Provide the (X, Y) coordinate of the cell's center where the given text is located.  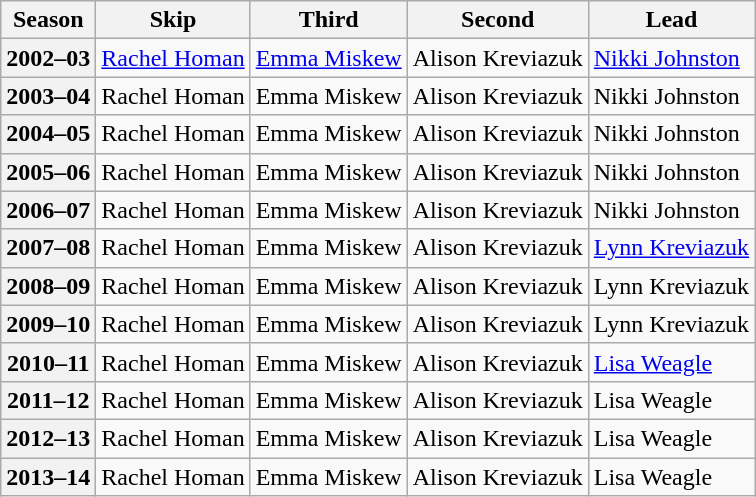
2002–03 (48, 58)
Skip (173, 20)
Lead (671, 20)
2004–05 (48, 134)
Season (48, 20)
2009–10 (48, 324)
2012–13 (48, 438)
2008–09 (48, 286)
2007–08 (48, 248)
2013–14 (48, 477)
2006–07 (48, 210)
Third (328, 20)
2011–12 (48, 400)
Second (498, 20)
2005–06 (48, 172)
2003–04 (48, 96)
2010–11 (48, 362)
